Scan for the cell matching the given text and deliver its [X, Y] coordinate at center. 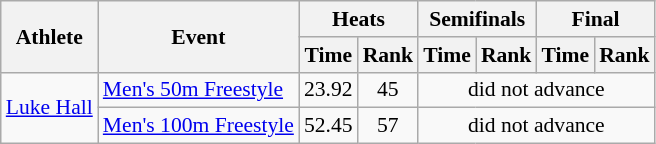
Final [595, 19]
Semifinals [477, 19]
57 [388, 126]
Men's 50m Freestyle [198, 90]
52.45 [328, 126]
23.92 [328, 90]
Event [198, 36]
Heats [358, 19]
Men's 100m Freestyle [198, 126]
Athlete [50, 36]
Luke Hall [50, 108]
45 [388, 90]
